Locate the cell with the specified text and output its (X, Y) center coordinate. 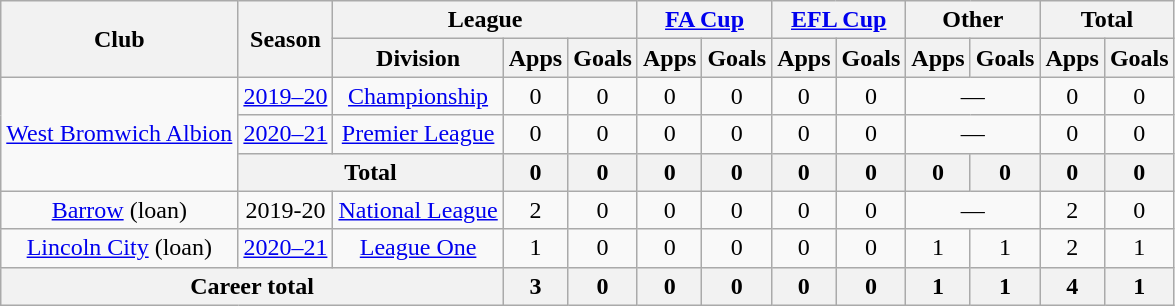
Career total (252, 286)
Season (286, 39)
EFL Cup (839, 20)
4 (1072, 286)
2019–20 (286, 96)
Barrow (loan) (120, 210)
Club (120, 39)
Lincoln City (loan) (120, 248)
League (485, 20)
Other (973, 20)
FA Cup (704, 20)
Premier League (418, 134)
West Bromwich Albion (120, 134)
League One (418, 248)
National League (418, 210)
3 (535, 286)
2019-20 (286, 210)
Division (418, 58)
Championship (418, 96)
